Return [x, y] of the center of cell containing provided text 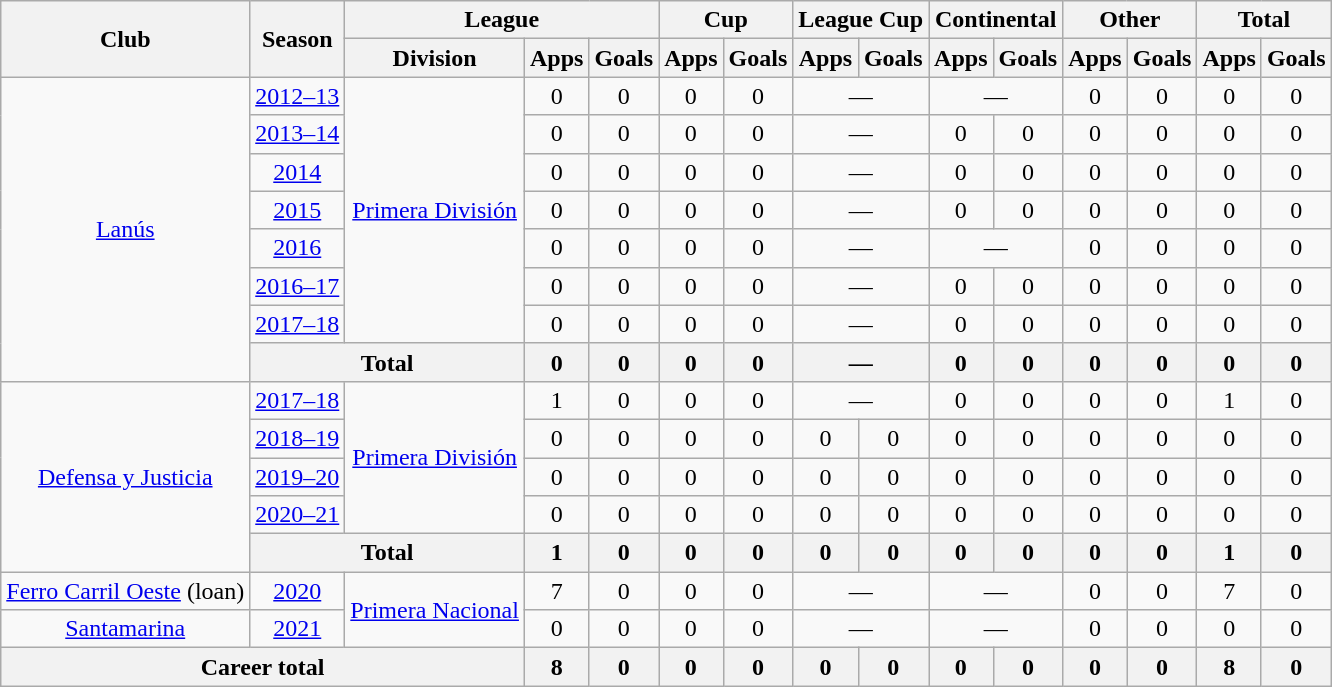
Santamarina [126, 629]
Continental [996, 20]
2021 [298, 629]
2016–17 [298, 286]
2018–19 [298, 438]
2014 [298, 172]
2015 [298, 210]
League Cup [861, 20]
Defensa y Justicia [126, 476]
2016 [298, 248]
Other [1130, 20]
2013–14 [298, 134]
Career total [263, 667]
Club [126, 39]
Season [298, 39]
Primera Nacional [435, 610]
2012–13 [298, 96]
2020–21 [298, 515]
League [502, 20]
2019–20 [298, 477]
Lanús [126, 229]
Division [435, 58]
Cup [726, 20]
2020 [298, 591]
Ferro Carril Oeste (loan) [126, 591]
